Return the (x, y) coordinate for the center point of the cell that contains the specified text.  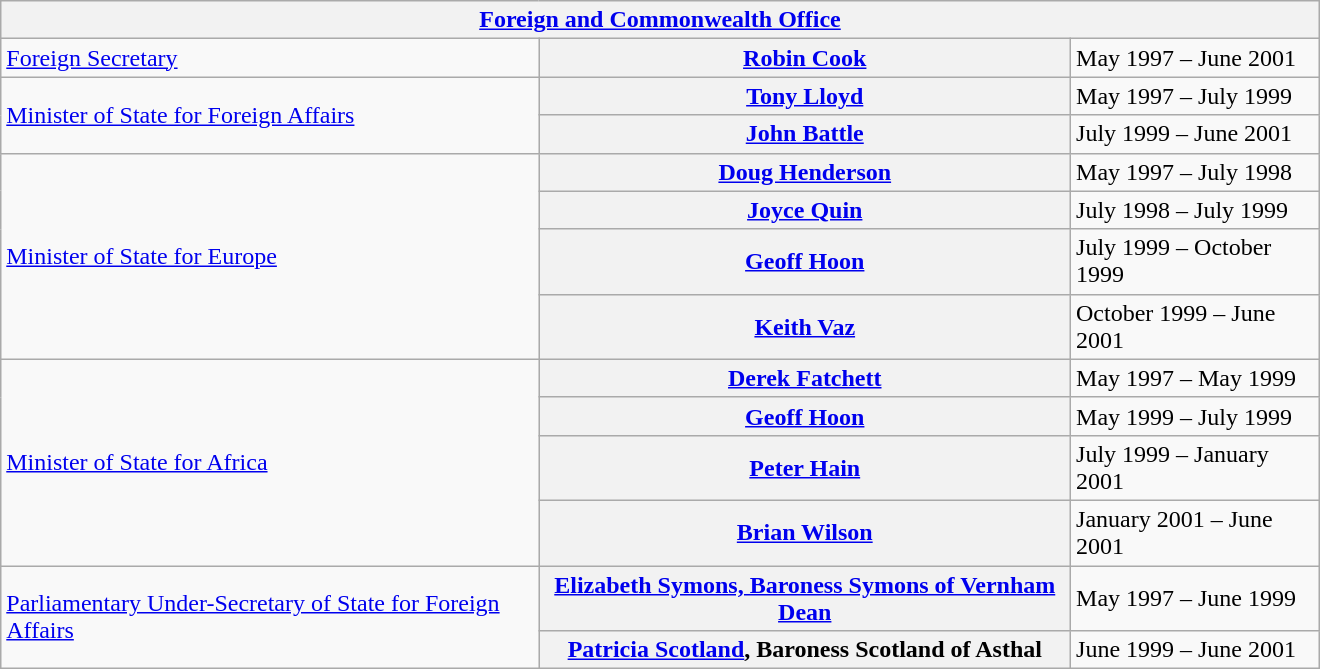
Derek Fatchett (804, 378)
Keith Vaz (804, 326)
Doug Henderson (804, 172)
Elizabeth Symons, Baroness Symons of Vernham Dean (804, 598)
Joyce Quin (804, 210)
May 1997 – July 1998 (1196, 172)
Patricia Scotland, Baroness Scotland of Asthal (804, 650)
Parliamentary Under-Secretary of State for Foreign Affairs (270, 618)
Minister of State for Africa (270, 462)
June 1999 – June 2001 (1196, 650)
Foreign and Commonwealth Office (660, 20)
May 1997 – June 2001 (1196, 58)
May 1999 – July 1999 (1196, 416)
May 1997 – May 1999 (1196, 378)
Foreign Secretary (270, 58)
Brian Wilson (804, 532)
May 1997 – July 1999 (1196, 96)
July 1999 – June 2001 (1196, 134)
John Battle (804, 134)
October 1999 – June 2001 (1196, 326)
July 1999 – January 2001 (1196, 468)
Peter Hain (804, 468)
Tony Lloyd (804, 96)
January 2001 – June 2001 (1196, 532)
July 1999 – October 1999 (1196, 262)
Minister of State for Europe (270, 256)
July 1998 – July 1999 (1196, 210)
Minister of State for Foreign Affairs (270, 115)
Robin Cook (804, 58)
May 1997 – June 1999 (1196, 598)
